Determine the (X, Y) coordinate at the center of the cell enclosing the given text.  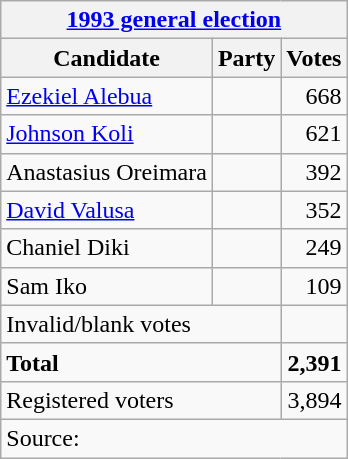
621 (314, 134)
Total (141, 362)
Registered voters (141, 400)
Votes (314, 58)
352 (314, 210)
Source: (174, 438)
1993 general election (174, 20)
Sam Iko (107, 286)
Candidate (107, 58)
Invalid/blank votes (141, 324)
249 (314, 248)
109 (314, 286)
Ezekiel Alebua (107, 96)
2,391 (314, 362)
David Valusa (107, 210)
Johnson Koli (107, 134)
Party (246, 58)
3,894 (314, 400)
Anastasius Oreimara (107, 172)
668 (314, 96)
392 (314, 172)
Chaniel Diki (107, 248)
